For the text-containing cell, return its midpoint in [X, Y] coordinate format. 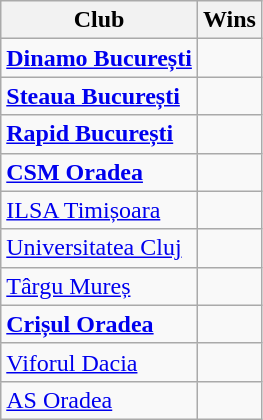
Crișul Oradea [100, 324]
Târgu Mureș [100, 286]
Steaua București [100, 96]
Wins [229, 20]
Dinamo București [100, 58]
Universitatea Cluj [100, 248]
ILSA Timișoara [100, 210]
AS Oradea [100, 400]
Rapid București [100, 134]
CSM Oradea [100, 172]
Club [100, 20]
Viforul Dacia [100, 362]
